Identify which cell holds the provided text, then report its [X, Y] central coordinate. 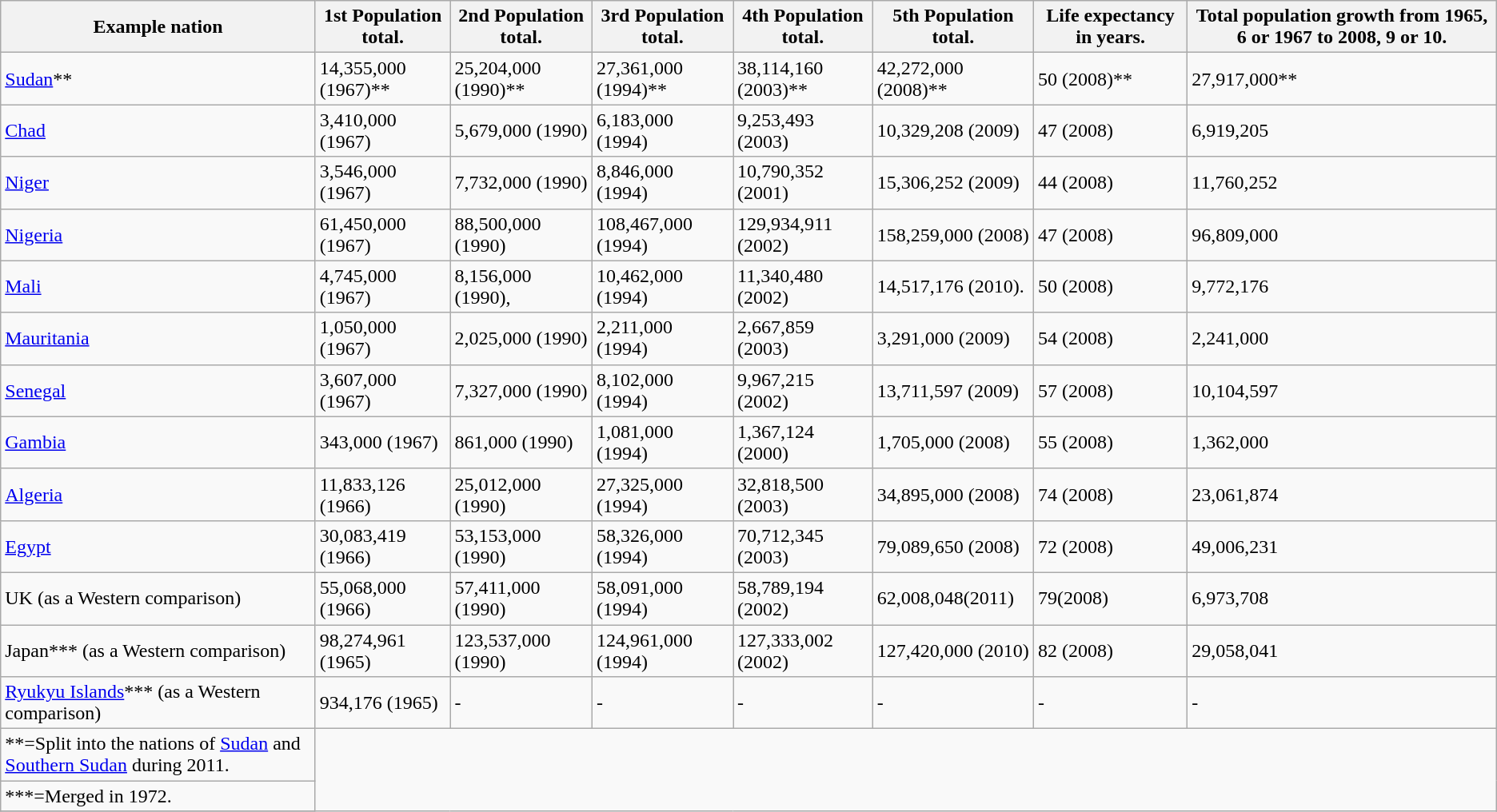
96,809,000 [1342, 235]
5,679,000 (1990) [521, 131]
8,156,000 (1990), [521, 286]
158,259,000 (2008) [953, 235]
27,325,000 (1994) [662, 494]
127,420,000 (2010) [953, 651]
123,537,000 (1990) [521, 651]
11,833,126 (1966) [382, 494]
79,089,650 (2008) [953, 547]
Gambia [158, 443]
79(2008) [1110, 598]
29,058,041 [1342, 651]
1,081,000 (1994) [662, 443]
129,934,911 (2002) [803, 235]
Nigeria [158, 235]
Mali [158, 286]
Algeria [158, 494]
61,450,000 (1967) [382, 235]
108,467,000 (1994) [662, 235]
25,204,000 (1990)** [521, 78]
10,462,000 (1994) [662, 286]
49,006,231 [1342, 547]
861,000 (1990) [521, 443]
8,102,000 (1994) [662, 390]
50 (2008)** [1110, 78]
13,711,597 (2009) [953, 390]
7,327,000 (1990) [521, 390]
Niger [158, 182]
34,895,000 (2008) [953, 494]
**=Split into the nations of Sudan and Southern Sudan during 2011. [158, 754]
1st Population total. [382, 27]
58,326,000 (1994) [662, 547]
1,705,000 (2008) [953, 443]
58,091,000 (1994) [662, 598]
Egypt [158, 547]
10,329,208 (2009) [953, 131]
2,025,000 (1990) [521, 339]
3,410,000 (1967) [382, 131]
***=Merged in 1972. [158, 796]
Example nation [158, 27]
32,818,500 (2003) [803, 494]
44 (2008) [1110, 182]
54 (2008) [1110, 339]
25,012,000 (1990) [521, 494]
9,772,176 [1342, 286]
Sudan** [158, 78]
50 (2008) [1110, 286]
6,183,000 (1994) [662, 131]
6,973,708 [1342, 598]
127,333,002 (2002) [803, 651]
1,367,124 (2000) [803, 443]
Ryukyu Islands*** (as a Western comparison) [158, 703]
38,114,160 (2003)** [803, 78]
Chad [158, 131]
14,517,176 (2010). [953, 286]
55,068,000 (1966) [382, 598]
3rd Population total. [662, 27]
343,000 (1967) [382, 443]
2,667,859 (2003) [803, 339]
Life expectancy in years. [1110, 27]
58,789,194 (2002) [803, 598]
Senegal [158, 390]
30,083,419 (1966) [382, 547]
57 (2008) [1110, 390]
3,607,000 (1967) [382, 390]
23,061,874 [1342, 494]
1,050,000 (1967) [382, 339]
7,732,000 (1990) [521, 182]
74 (2008) [1110, 494]
UK (as a Western comparison) [158, 598]
2nd Population total. [521, 27]
4th Population total. [803, 27]
10,790,352 (2001) [803, 182]
8,846,000 (1994) [662, 182]
124,961,000 (1994) [662, 651]
72 (2008) [1110, 547]
88,500,000 (1990) [521, 235]
15,306,252 (2009) [953, 182]
5th Population total. [953, 27]
1,362,000 [1342, 443]
Total population growth from 1965, 6 or 1967 to 2008, 9 or 10. [1342, 27]
70,712,345 (2003) [803, 547]
98,274,961 (1965) [382, 651]
Japan*** (as a Western comparison) [158, 651]
2,241,000 [1342, 339]
934,176 (1965) [382, 703]
82 (2008) [1110, 651]
27,917,000** [1342, 78]
42,272,000 (2008)** [953, 78]
Mauritania [158, 339]
53,153,000 (1990) [521, 547]
14,355,000 (1967)** [382, 78]
11,760,252 [1342, 182]
3,291,000 (2009) [953, 339]
9,253,493 (2003) [803, 131]
27,361,000 (1994)** [662, 78]
10,104,597 [1342, 390]
57,411,000 (1990) [521, 598]
2,211,000 (1994) [662, 339]
6,919,205 [1342, 131]
55 (2008) [1110, 443]
3,546,000 (1967) [382, 182]
11,340,480 (2002) [803, 286]
62,008,048(2011) [953, 598]
9,967,215 (2002) [803, 390]
4,745,000 (1967) [382, 286]
